Find where the given text appears and provide that cell's center as (X, Y) coordinate. 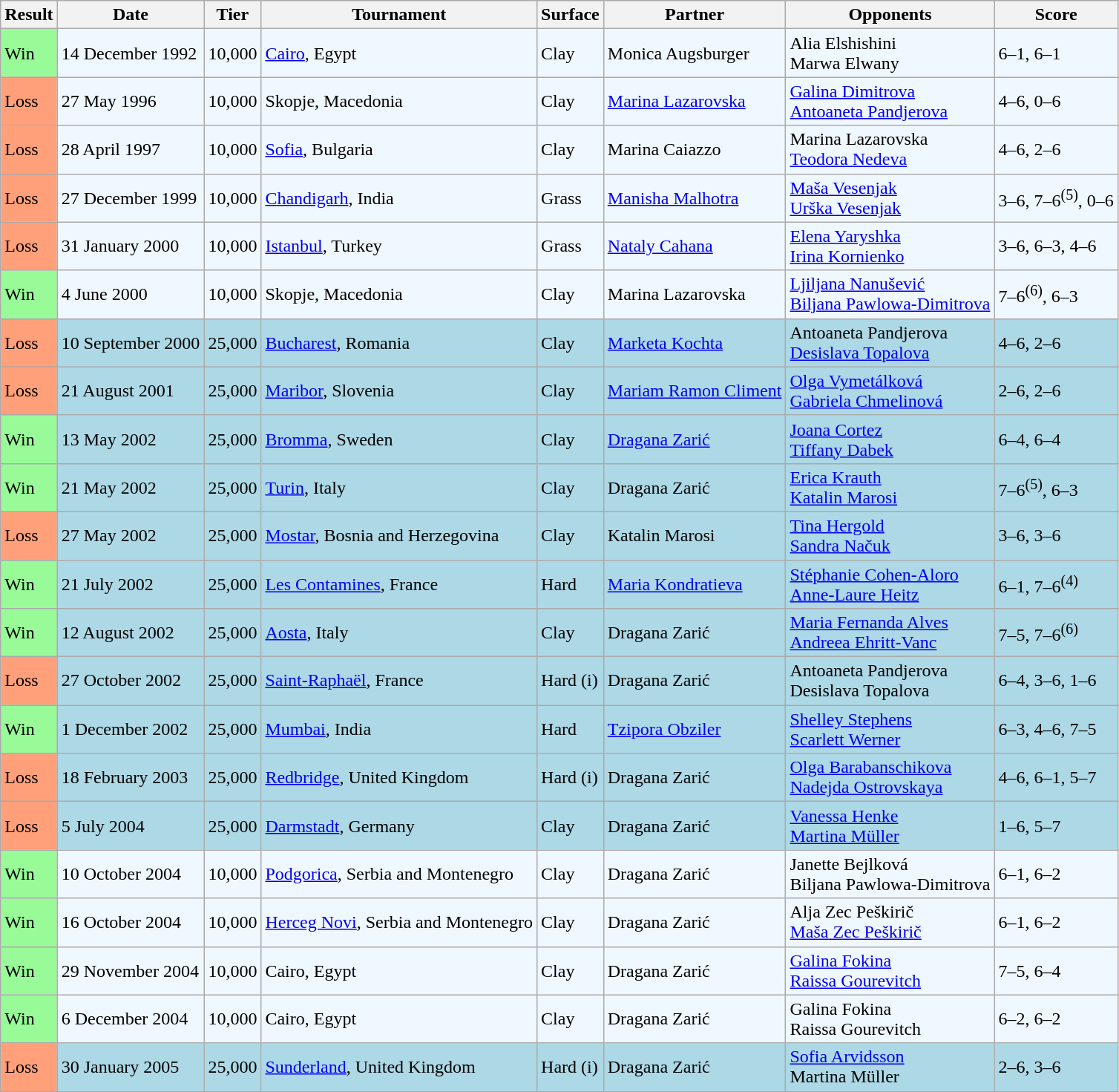
Monica Augsburger (695, 53)
Sunderland, United Kingdom (399, 1068)
10 October 2004 (131, 874)
7–5, 7–6(6) (1056, 632)
Elena Yaryshka Irina Kornienko (890, 246)
Alja Zec Peškirič Maša Zec Peškirič (890, 922)
Mostar, Bosnia and Herzegovina (399, 536)
Marina Lazarovska Teodora Nedeva (890, 150)
21 May 2002 (131, 487)
Alia Elshishini Marwa Elwany (890, 53)
Sofia, Bulgaria (399, 150)
6–4, 6–4 (1056, 439)
Tzipora Obziler (695, 729)
Marketa Kochta (695, 343)
27 October 2002 (131, 681)
Redbridge, United Kingdom (399, 778)
6–1, 6–1 (1056, 53)
Result (29, 15)
2–6, 2–6 (1056, 390)
Tier (233, 15)
7–5, 6–4 (1056, 971)
4–6, 6–1, 5–7 (1056, 778)
3–6, 6–3, 4–6 (1056, 246)
Janette Bejlková Biljana Pawlowa-Dimitrova (890, 874)
Opponents (890, 15)
10 September 2000 (131, 343)
Mariam Ramon Climent (695, 390)
Score (1056, 15)
Aosta, Italy (399, 632)
1 December 2002 (131, 729)
29 November 2004 (131, 971)
Nataly Cahana (695, 246)
6 December 2004 (131, 1019)
Erica Krauth Katalin Marosi (890, 487)
27 May 1996 (131, 101)
Bromma, Sweden (399, 439)
Chandigarh, India (399, 197)
28 April 1997 (131, 150)
Marina Caiazzo (695, 150)
30 January 2005 (131, 1068)
Galina Dimitrova Antoaneta Pandjerova (890, 101)
Maria Fernanda Alves Andreea Ehritt-Vanc (890, 632)
12 August 2002 (131, 632)
6–4, 3–6, 1–6 (1056, 681)
Bucharest, Romania (399, 343)
Surface (571, 15)
Manisha Malhotra (695, 197)
7–6(6), 6–3 (1056, 294)
16 October 2004 (131, 922)
31 January 2000 (131, 246)
21 August 2001 (131, 390)
Stéphanie Cohen-Aloro Anne-Laure Heitz (890, 583)
Date (131, 15)
Maša Vesenjak Urška Vesenjak (890, 197)
Darmstadt, Germany (399, 825)
6–3, 4–6, 7–5 (1056, 729)
27 May 2002 (131, 536)
Olga Barabanschikova Nadejda Ostrovskaya (890, 778)
3–6, 7–6(5), 0–6 (1056, 197)
Joana Cortez Tiffany Dabek (890, 439)
Mumbai, India (399, 729)
4–6, 0–6 (1056, 101)
Ljiljana Nanušević Biljana Pawlowa-Dimitrova (890, 294)
2–6, 3–6 (1056, 1068)
Maribor, Slovenia (399, 390)
Les Contamines, France (399, 583)
Tina Hergold Sandra Načuk (890, 536)
27 December 1999 (131, 197)
Saint-Raphaël, France (399, 681)
Partner (695, 15)
Herceg Novi, Serbia and Montenegro (399, 922)
Olga Vymetálková Gabriela Chmelinová (890, 390)
21 July 2002 (131, 583)
18 February 2003 (131, 778)
Istanbul, Turkey (399, 246)
3–6, 3–6 (1056, 536)
7–6(5), 6–3 (1056, 487)
13 May 2002 (131, 439)
Maria Kondratieva (695, 583)
5 July 2004 (131, 825)
4 June 2000 (131, 294)
Tournament (399, 15)
6–2, 6–2 (1056, 1019)
Shelley Stephens Scarlett Werner (890, 729)
Katalin Marosi (695, 536)
Podgorica, Serbia and Montenegro (399, 874)
Sofia Arvidsson Martina Müller (890, 1068)
14 December 1992 (131, 53)
Vanessa Henke Martina Müller (890, 825)
6–1, 7–6(4) (1056, 583)
1–6, 5–7 (1056, 825)
Turin, Italy (399, 487)
